Search for the cell housing the specified text and yield its [X, Y] center coordinate. 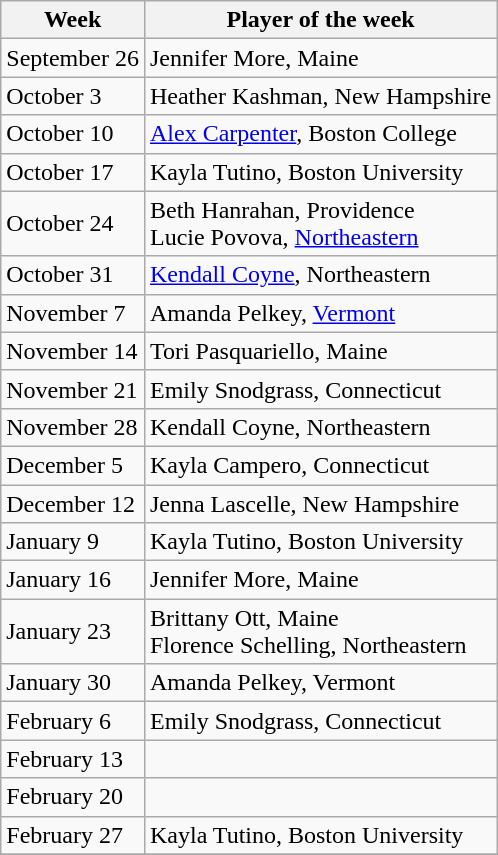
February 13 [73, 759]
October 3 [73, 96]
Tori Pasquariello, Maine [320, 351]
Alex Carpenter, Boston College [320, 134]
Week [73, 20]
November 28 [73, 427]
February 27 [73, 835]
November 14 [73, 351]
October 17 [73, 172]
October 31 [73, 275]
September 26 [73, 58]
Player of the week [320, 20]
Beth Hanrahan, ProvidenceLucie Povova, Northeastern [320, 224]
Jenna Lascelle, New Hampshire [320, 503]
January 16 [73, 580]
Kayla Campero, Connecticut [320, 465]
January 30 [73, 683]
November 7 [73, 313]
February 20 [73, 797]
Heather Kashman, New Hampshire [320, 96]
December 5 [73, 465]
December 12 [73, 503]
Brittany Ott, MaineFlorence Schelling, Northeastern [320, 632]
October 24 [73, 224]
November 21 [73, 389]
January 9 [73, 542]
October 10 [73, 134]
February 6 [73, 721]
January 23 [73, 632]
